Return the [x, y] coordinate for the center point of the cell that contains the specified text.  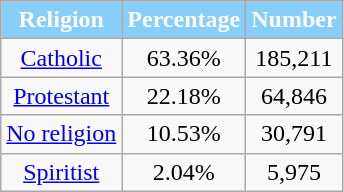
Catholic [62, 58]
10.53% [184, 134]
2.04% [184, 172]
185,211 [294, 58]
Religion [62, 20]
Number [294, 20]
No religion [62, 134]
63.36% [184, 58]
22.18% [184, 96]
5,975 [294, 172]
Protestant [62, 96]
Percentage [184, 20]
Spiritist [62, 172]
30,791 [294, 134]
64,846 [294, 96]
